Output the [X, Y] coordinate of the center of the cell containing the given text.  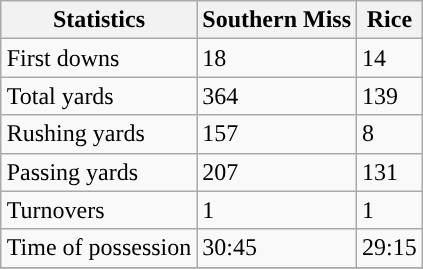
Time of possession [99, 248]
Passing yards [99, 172]
131 [390, 172]
Total yards [99, 96]
Rice [390, 20]
14 [390, 58]
Turnovers [99, 210]
139 [390, 96]
First downs [99, 58]
364 [277, 96]
8 [390, 134]
Rushing yards [99, 134]
30:45 [277, 248]
Southern Miss [277, 20]
Statistics [99, 20]
29:15 [390, 248]
157 [277, 134]
207 [277, 172]
18 [277, 58]
